Pinpoint the cell where the given text exists, returning its [x, y] midpoint coordinate. 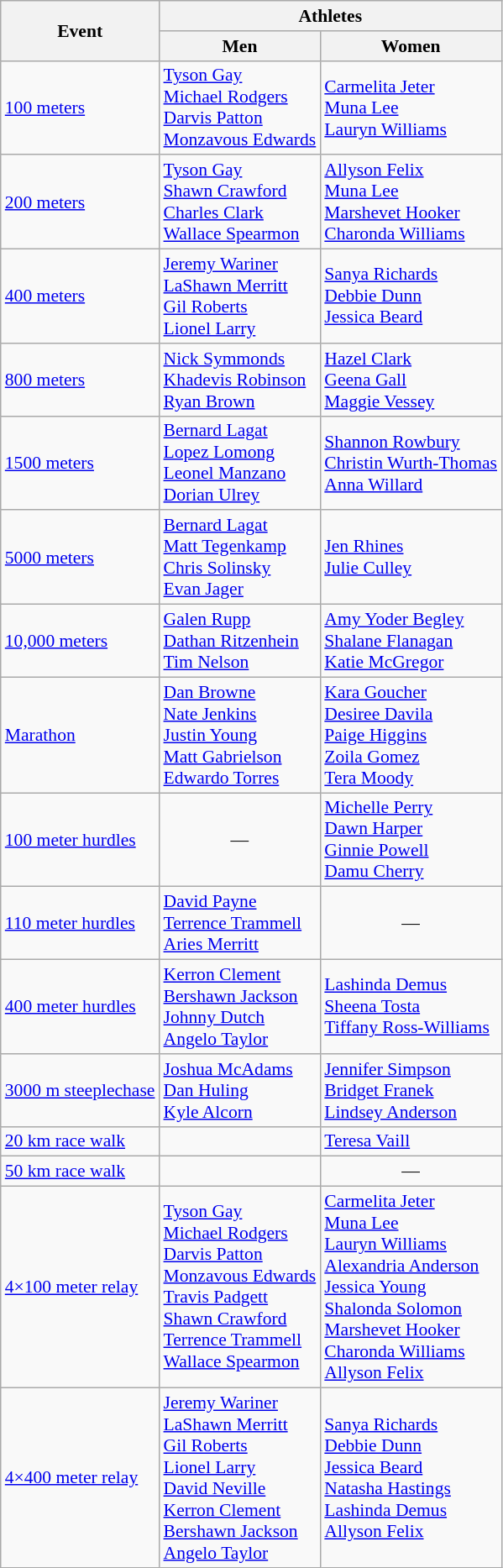
Marathon [81, 735]
3000 m steeplechase [81, 1090]
4×100 meter relay [81, 1287]
Jennifer Simpson Bridget Franek Lindsey Anderson [411, 1090]
Lashinda Demus Sheena Tosta Tiffany Ross-Williams [411, 1007]
Amy Yoder Begley Shalane Flanagan Katie McGregor [411, 642]
5000 meters [81, 558]
Event [81, 30]
Hazel ClarkGeena Gall Maggie Vessey [411, 380]
1500 meters [81, 463]
Jeremy WarinerLaShawn Merritt Gil Roberts Lionel Larry [240, 296]
Carmelita Jeter Muna Lee Lauryn Williams [411, 108]
Tyson Gay Michael Rodgers Darvis Patton Monzavous Edwards Travis Padgett Shawn Crawford Terrence Trammell Wallace Spearmon [240, 1287]
400 meter hurdles [81, 1007]
Tyson Gay Shawn Crawford Charles Clark Wallace Spearmon [240, 202]
Tyson Gay Michael Rodgers Darvis Patton Monzavous Edwards [240, 108]
Jen Rhines Julie Culley [411, 558]
Dan Browne Nate Jenkins Justin Young Matt Gabrielson Edwardo Torres [240, 735]
400 meters [81, 296]
4×400 meter relay [81, 1477]
Allyson Felix Muna LeeMarshevet Hooker Charonda Williams [411, 202]
Sanya RichardsDebbie Dunn Jessica Beard Natasha Hastings Lashinda Demus Allyson Felix [411, 1477]
Jeremy Wariner LaShawn Merritt Gil Roberts Lionel Larry David Neville Kerron Clement Bershawn Jackson Angelo Taylor [240, 1477]
Shannon Rowbury Christin Wurth-Thomas Anna Willard [411, 463]
Carmelita Jeter Muna Lee Lauryn Williams Alexandria Anderson Jessica Young Shalonda Solomon Marshevet Hooker Charonda Williams Allyson Felix [411, 1287]
Bernard Lagat Matt Tegenkamp Chris Solinsky Evan Jager [240, 558]
800 meters [81, 380]
Nick Symmonds Khadevis Robinson Ryan Brown [240, 380]
110 meter hurdles [81, 924]
Teresa Vaill [411, 1141]
200 meters [81, 202]
Sanya Richards Debbie Dunn Jessica Beard [411, 296]
Kara Goucher Desiree Davila Paige Higgins Zoila Gomez Tera Moody [411, 735]
Athletes [331, 16]
Joshua McAdams Dan Huling Kyle Alcorn [240, 1090]
100 meter hurdles [81, 840]
Women [411, 46]
50 km race walk [81, 1172]
Men [240, 46]
Kerron Clement Bershawn JacksonJohnny Dutch Angelo Taylor [240, 1007]
Bernard Lagat Lopez Lomong Leonel Manzano Dorian Ulrey [240, 463]
10,000 meters [81, 642]
Galen Rupp Dathan Ritzenhein Tim Nelson [240, 642]
100 meters [81, 108]
David Payne Terrence Trammell Aries Merritt [240, 924]
Michelle Perry Dawn Harper Ginnie Powell Damu Cherry [411, 840]
20 km race walk [81, 1141]
